Determine the (X, Y) coordinate at the center of the cell enclosing the given text.  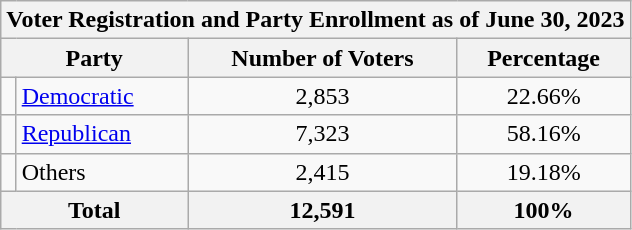
Percentage (544, 58)
19.18% (544, 172)
12,591 (323, 210)
Total (94, 210)
Number of Voters (323, 58)
7,323 (323, 134)
Party (94, 58)
2,853 (323, 96)
Republican (102, 134)
22.66% (544, 96)
58.16% (544, 134)
Voter Registration and Party Enrollment as of June 30, 2023 (316, 20)
Democratic (102, 96)
100% (544, 210)
2,415 (323, 172)
Others (102, 172)
